Identify which cell holds the provided text, then report its [x, y] central coordinate. 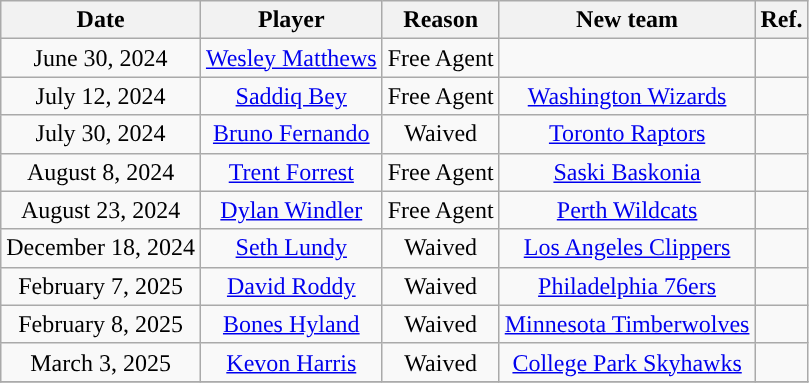
David Roddy [291, 286]
July 12, 2024 [101, 96]
Bones Hyland [291, 324]
February 7, 2025 [101, 286]
Philadelphia 76ers [627, 286]
Los Angeles Clippers [627, 248]
Date [101, 20]
Perth Wildcats [627, 210]
March 3, 2025 [101, 362]
Ref. [782, 20]
Washington Wizards [627, 96]
Reason [440, 20]
December 18, 2024 [101, 248]
February 8, 2025 [101, 324]
New team [627, 20]
August 23, 2024 [101, 210]
Kevon Harris [291, 362]
Trent Forrest [291, 172]
Minnesota Timberwolves [627, 324]
July 30, 2024 [101, 134]
Bruno Fernando [291, 134]
Saski Baskonia [627, 172]
Player [291, 20]
Wesley Matthews [291, 58]
Toronto Raptors [627, 134]
Saddiq Bey [291, 96]
College Park Skyhawks [627, 362]
Dylan Windler [291, 210]
August 8, 2024 [101, 172]
Seth Lundy [291, 248]
June 30, 2024 [101, 58]
